Find where the given text appears and provide that cell's center as (x, y) coordinate. 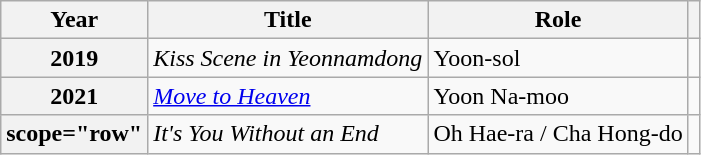
Role (558, 20)
Move to Heaven (288, 96)
Oh Hae-ra / Cha Hong-do (558, 134)
Year (74, 20)
Yoon-sol (558, 58)
scope="row" (74, 134)
Title (288, 20)
Yoon Na-moo (558, 96)
2021 (74, 96)
It's You Without an End (288, 134)
2019 (74, 58)
Kiss Scene in Yeonnamdong (288, 58)
